Locate the cell with the specified text and output its (X, Y) center coordinate. 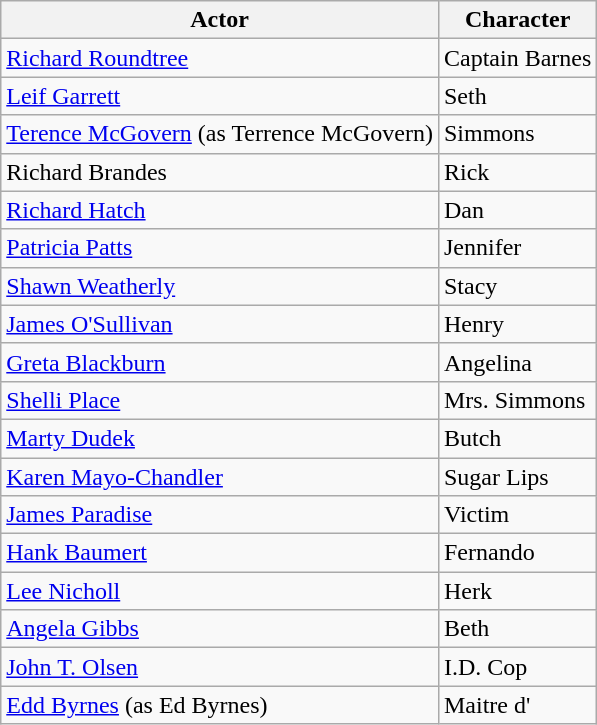
Richard Hatch (220, 210)
Richard Roundtree (220, 58)
Captain Barnes (517, 58)
John T. Olsen (220, 667)
James O'Sullivan (220, 324)
Dan (517, 210)
Stacy (517, 286)
James Paradise (220, 515)
I.D. Cop (517, 667)
Shawn Weatherly (220, 286)
Mrs. Simmons (517, 400)
Butch (517, 438)
Seth (517, 96)
Richard Brandes (220, 172)
Victim (517, 515)
Actor (220, 20)
Greta Blackburn (220, 362)
Fernando (517, 553)
Patricia Patts (220, 248)
Shelli Place (220, 400)
Beth (517, 629)
Angela Gibbs (220, 629)
Marty Dudek (220, 438)
Simmons (517, 134)
Sugar Lips (517, 477)
Karen Mayo-Chandler (220, 477)
Terence McGovern (as Terrence McGovern) (220, 134)
Jennifer (517, 248)
Angelina (517, 362)
Edd Byrnes (as Ed Byrnes) (220, 705)
Rick (517, 172)
Herk (517, 591)
Henry (517, 324)
Hank Baumert (220, 553)
Leif Garrett (220, 96)
Character (517, 20)
Lee Nicholl (220, 591)
Maitre d' (517, 705)
